Search for the cell housing the specified text and yield its [X, Y] center coordinate. 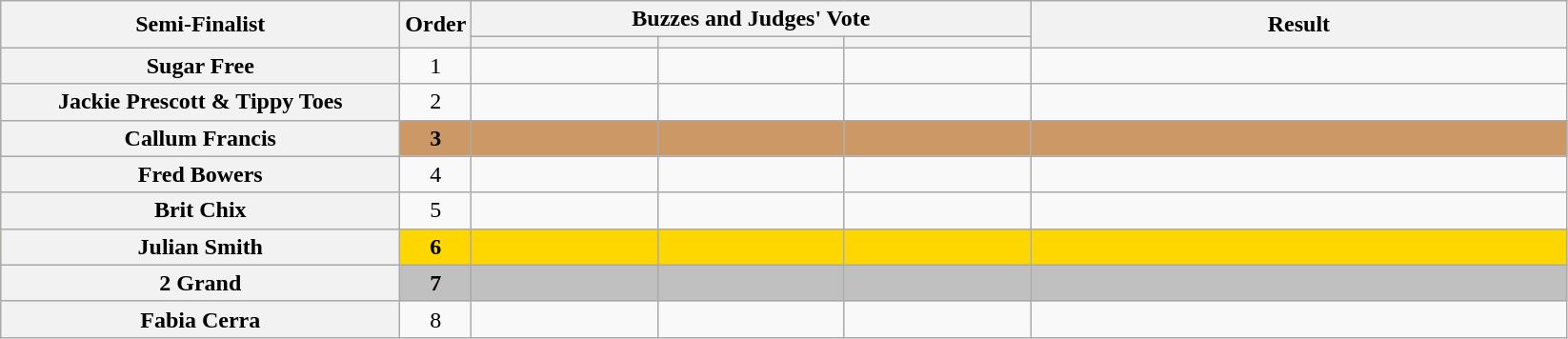
4 [436, 174]
Fred Bowers [200, 174]
Jackie Prescott & Tippy Toes [200, 102]
7 [436, 283]
Callum Francis [200, 138]
Result [1299, 25]
6 [436, 247]
2 Grand [200, 283]
Sugar Free [200, 66]
Julian Smith [200, 247]
Brit Chix [200, 210]
Semi-Finalist [200, 25]
Buzzes and Judges' Vote [751, 19]
3 [436, 138]
8 [436, 319]
Order [436, 25]
2 [436, 102]
1 [436, 66]
5 [436, 210]
Fabia Cerra [200, 319]
